Return the [X, Y] coordinate for the center point of the cell that contains the specified text.  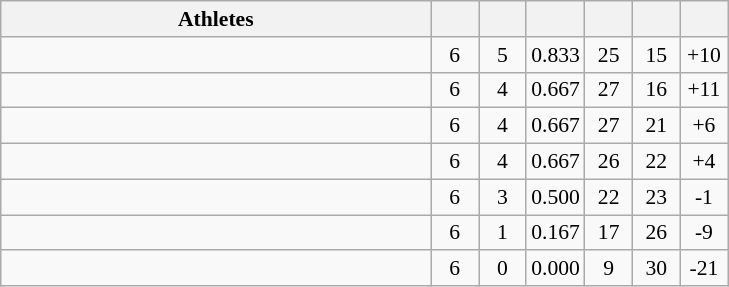
0.000 [556, 269]
0.167 [556, 233]
3 [502, 197]
+10 [704, 55]
+6 [704, 126]
25 [609, 55]
-21 [704, 269]
23 [656, 197]
17 [609, 233]
5 [502, 55]
9 [609, 269]
21 [656, 126]
0 [502, 269]
1 [502, 233]
+11 [704, 90]
0.500 [556, 197]
Athletes [216, 19]
30 [656, 269]
+4 [704, 162]
15 [656, 55]
16 [656, 90]
-1 [704, 197]
0.833 [556, 55]
-9 [704, 233]
